Provide the [x, y] coordinate of the cell's center where the given text is located.  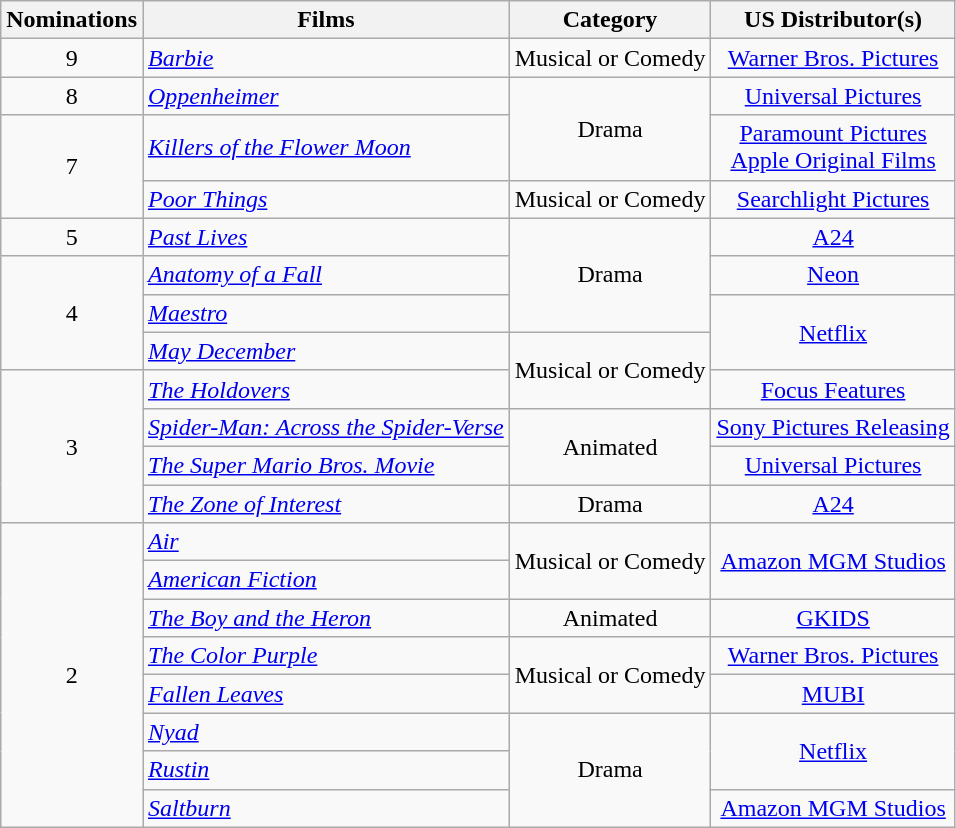
Films [326, 20]
Nyad [326, 732]
The Super Mario Bros. Movie [326, 465]
Searchlight Pictures [833, 199]
4 [72, 313]
9 [72, 58]
Barbie [326, 58]
Nominations [72, 20]
Neon [833, 275]
7 [72, 166]
5 [72, 237]
Fallen Leaves [326, 694]
Rustin [326, 770]
Sony Pictures Releasing [833, 427]
Category [610, 20]
The Holdovers [326, 389]
Oppenheimer [326, 96]
Anatomy of a Fall [326, 275]
May December [326, 351]
Focus Features [833, 389]
MUBI [833, 694]
Past Lives [326, 237]
Air [326, 542]
American Fiction [326, 580]
Killers of the Flower Moon [326, 148]
The Boy and the Heron [326, 618]
GKIDS [833, 618]
2 [72, 675]
8 [72, 96]
Maestro [326, 313]
3 [72, 446]
Spider-Man: Across the Spider-Verse [326, 427]
Paramount PicturesApple Original Films [833, 148]
The Zone of Interest [326, 503]
Saltburn [326, 808]
Poor Things [326, 199]
US Distributor(s) [833, 20]
The Color Purple [326, 656]
